For the text-containing cell, return its midpoint in (X, Y) coordinate format. 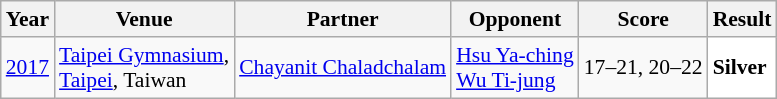
Silver (742, 68)
Venue (144, 19)
Opponent (515, 19)
Score (644, 19)
2017 (28, 68)
Chayanit Chaladchalam (342, 68)
17–21, 20–22 (644, 68)
Partner (342, 19)
Hsu Ya-ching Wu Ti-jung (515, 68)
Taipei Gymnasium,Taipei, Taiwan (144, 68)
Year (28, 19)
Result (742, 19)
